From the cell containing the given text, extract its center point as [X, Y] coordinate. 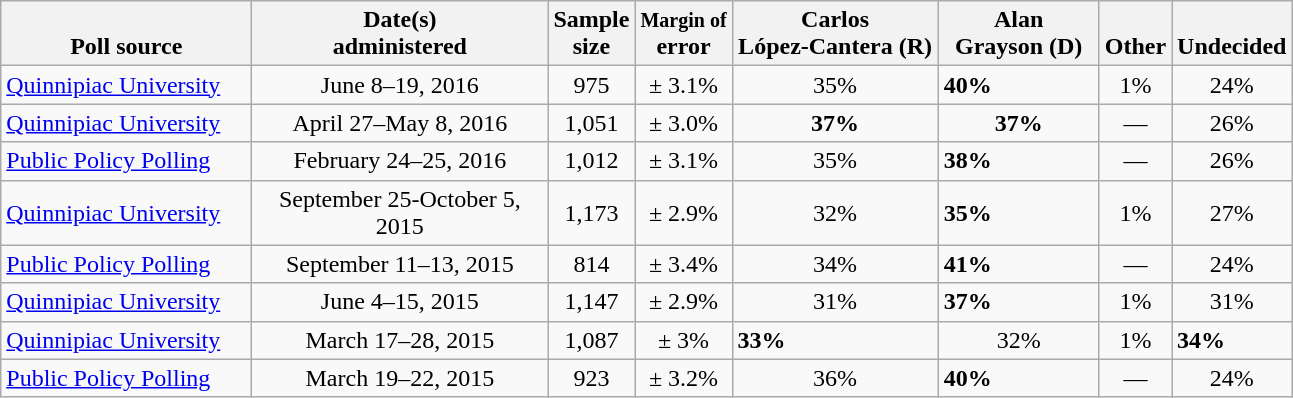
1,012 [592, 161]
± 3% [684, 340]
April 27–May 8, 2016 [400, 123]
1,087 [592, 340]
Undecided [1232, 34]
Poll source [126, 34]
± 3.2% [684, 378]
March 19–22, 2015 [400, 378]
September 11–13, 2015 [400, 264]
AlanGrayson (D) [1018, 34]
June 4–15, 2015 [400, 302]
± 3.4% [684, 264]
814 [592, 264]
Date(s)administered [400, 34]
March 17–28, 2015 [400, 340]
Margin oferror [684, 34]
June 8–19, 2016 [400, 85]
33% [835, 340]
Other [1135, 34]
CarlosLópez-Cantera (R) [835, 34]
975 [592, 85]
923 [592, 378]
27% [1232, 212]
1,147 [592, 302]
36% [835, 378]
38% [1018, 161]
Samplesize [592, 34]
February 24–25, 2016 [400, 161]
1,173 [592, 212]
± 3.0% [684, 123]
41% [1018, 264]
September 25-October 5, 2015 [400, 212]
1,051 [592, 123]
